Pinpoint the cell where the given text exists, returning its [x, y] midpoint coordinate. 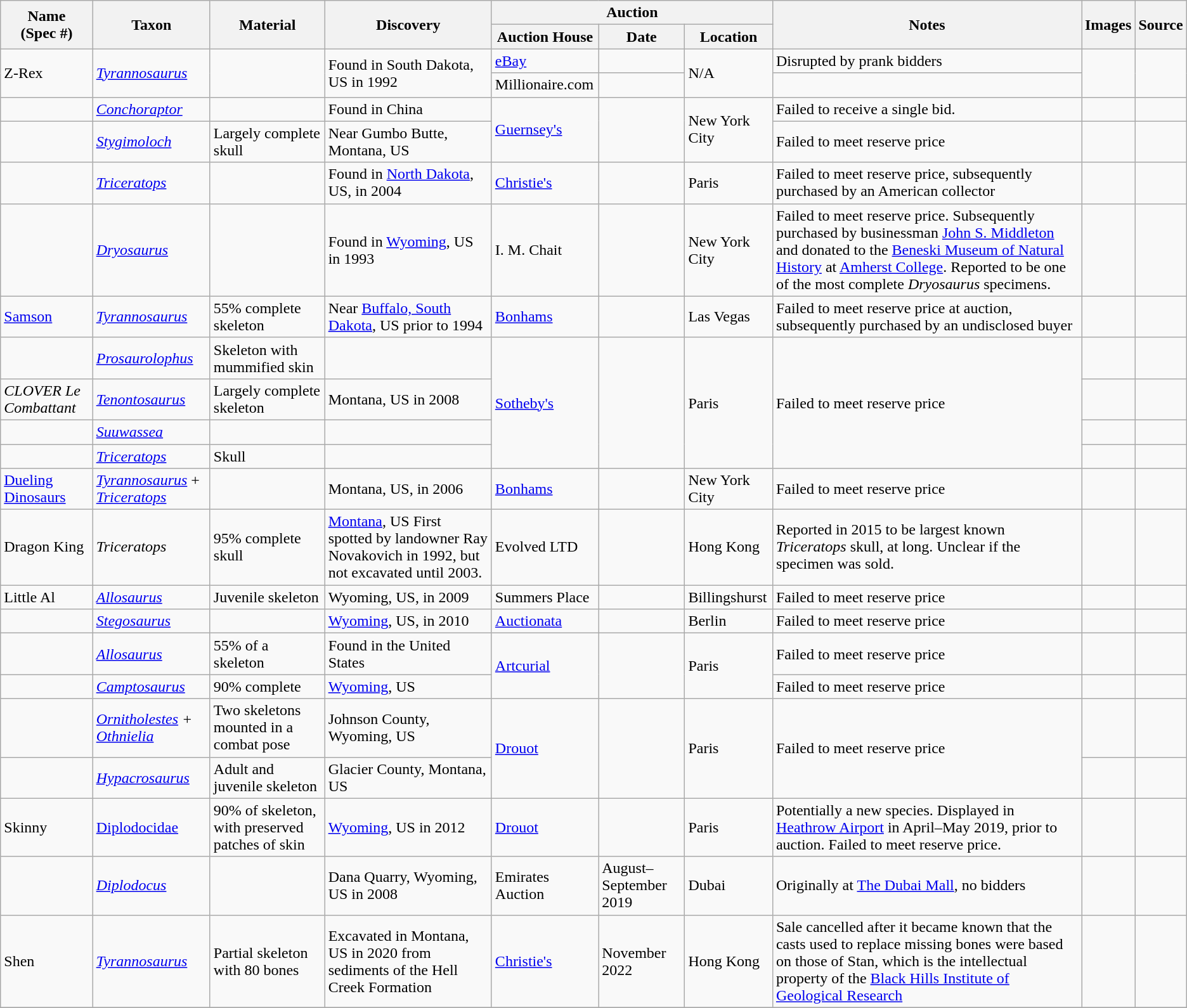
90% complete [268, 687]
Originally at The Dubai Mall, no bidders [927, 886]
Largely complete skeleton [268, 399]
Shen [47, 961]
Diplodocus [151, 886]
55% complete skeleton [268, 317]
Skinny [47, 827]
Evolved LTD [545, 548]
Auction [632, 13]
Berlin [729, 621]
I. M. Chait [545, 250]
Found in North Dakota, US, in 2004 [408, 183]
Juvenile skeleton [268, 597]
Skeleton with mummified skin [268, 358]
Material [268, 25]
Wyoming, US [408, 687]
Emirates Auction [545, 886]
Dana Quarry, Wyoming, US in 2008 [408, 886]
Stygimoloch [151, 142]
Camptosaurus [151, 687]
Near Buffalo, South Dakota, US prior to 1994 [408, 317]
Largely complete skull [268, 142]
Glacier County, Montana, US [408, 777]
Location [729, 37]
Summers Place [545, 597]
Partial skeleton with 80 bones [268, 961]
Hypacrosaurus [151, 777]
Wyoming, US in 2012 [408, 827]
Found in China [408, 109]
Ornitholestes + Othnielia [151, 728]
Guernsey's [545, 129]
Samson [47, 317]
CLOVER Le Combattant [47, 399]
95% complete skull [268, 548]
55% of a skeleton [268, 654]
Montana, US First spotted by landowner Ray Novakovich in 1992, but not excavated until 2003. [408, 548]
Adult and juvenile skeleton [268, 777]
Wyoming, US, in 2009 [408, 597]
Auction House [545, 37]
Source [1160, 25]
Little Al [47, 597]
Notes [927, 25]
N/A [729, 73]
Tyrannosaurus + Triceratops [151, 489]
Montana, US in 2008 [408, 399]
Failed to receive a single bid. [927, 109]
Dubai [729, 886]
Discovery [408, 25]
Dryosaurus [151, 250]
Millionaire.com [545, 85]
Near Gumbo Butte, Montana, US [408, 142]
Stegosaurus [151, 621]
Failed to meet reserve price at auction, subsequently purchased by an undisclosed buyer [927, 317]
Prosaurolophus [151, 358]
eBay [545, 61]
Billingshurst [729, 597]
Conchoraptor [151, 109]
Skull [268, 456]
Images [1108, 25]
Found in the United States [408, 654]
Found in Wyoming, US in 1993 [408, 250]
Artcurial [545, 666]
Taxon [151, 25]
90% of skeleton, with preserved patches of skin [268, 827]
Found in South Dakota, US in 1992 [408, 73]
Name (Spec #) [47, 25]
Wyoming, US, in 2010 [408, 621]
Las Vegas [729, 317]
August–September 2019 [642, 886]
Diplodocidae [151, 827]
Reported in 2015 to be largest known Triceratops skull, at long. Unclear if the specimen was sold. [927, 548]
Excavated in Montana, US in 2020 from sediments of the Hell Creek Formation [408, 961]
Failed to meet reserve price, subsequently purchased by an American collector [927, 183]
Auctionata [545, 621]
Potentially a new species. Displayed in Heathrow Airport in April–May 2019, prior to auction. Failed to meet reserve price. [927, 827]
Sotheby's [545, 403]
Johnson County, Wyoming, US [408, 728]
Suuwassea [151, 432]
Disrupted by prank bidders [927, 61]
Dragon King [47, 548]
Date [642, 37]
Z-Rex [47, 73]
November 2022 [642, 961]
Montana, US, in 2006 [408, 489]
Tenontosaurus [151, 399]
Two skeletons mounted in a combat pose [268, 728]
Dueling Dinosaurs [47, 489]
